Detect which cell encompasses the target text, then output its [X, Y] center coordinate. 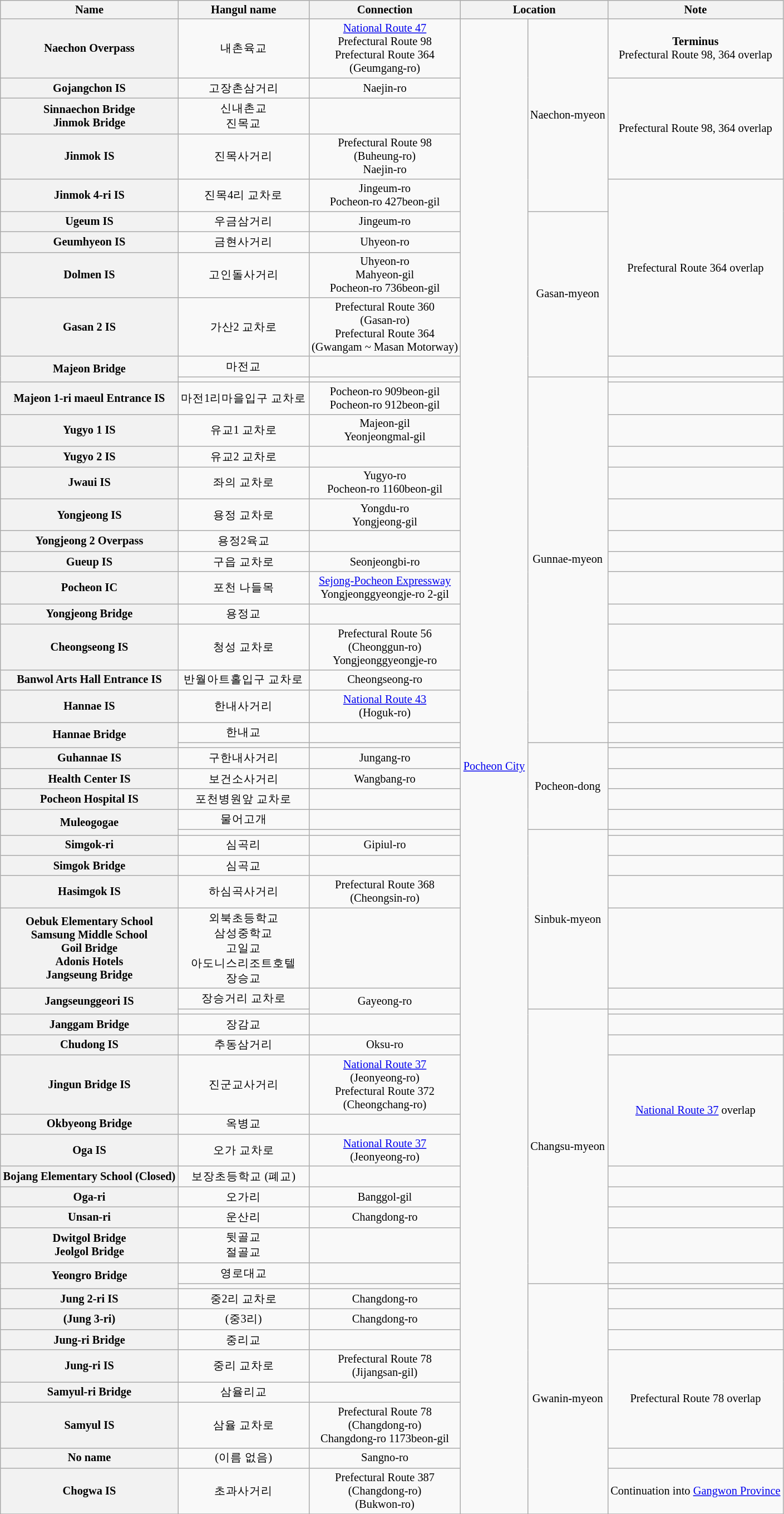
Samyul-ri Bridge [89, 1392]
Yugyo-roPocheon-ro 1160beon-gil [385, 483]
물어고개 [244, 819]
Chudong IS [89, 1044]
보건소사거리 [244, 778]
(Jung 3-ri) [89, 1319]
Prefectural Route 98(Buheung-ro)Naejin-ro [385, 156]
Gwanin-myeon [568, 1398]
Sejong-Pocheon ExpresswayYongjeonggyeongje-ro 2-gil [385, 588]
내촌육교 [244, 48]
Connection [385, 9]
Location [534, 9]
Jungang-ro [385, 758]
Prefectural Route 78(Jijangsan-gil) [385, 1366]
청성 교차로 [244, 647]
National Route 37(Jeonyeong-ro)Prefectural Route 372(Cheongchang-ro) [385, 1084]
고장촌삼거리 [244, 88]
Gipiul-ro [385, 845]
진목4리 교차로 [244, 195]
마전교 [244, 366]
Unsan-ri [89, 1217]
용정교 [244, 613]
심곡교 [244, 865]
Note [696, 9]
Muleogogae [89, 822]
옥병교 [244, 1124]
Pocheon-ro 909beon-gilPocheon-ro 912beon-gil [385, 398]
Banwol Arts Hall Entrance IS [89, 680]
하심곡사거리 [244, 892]
추동삼거리 [244, 1044]
Majeon Bridge [89, 369]
Yeongro Bridge [89, 1276]
Gunnae-myeon [568, 560]
Prefectural Route 78(Changdong-ro)Changdong-ro 1173beon-gil [385, 1425]
장승거리 교차로 [244, 999]
포천 나들목 [244, 588]
포천병원앞 교차로 [244, 799]
초과사거리 [244, 1491]
Hangul name [244, 9]
Pocheon-dong [568, 786]
Banggol-gil [385, 1197]
Majeon-gilYeonjeongmal-gil [385, 430]
금현사거리 [244, 242]
Oebuk Elementary SchoolSamsung Middle SchoolGoil BridgeAdonis HotelsJangseung Bridge [89, 948]
Dolmen IS [89, 275]
삼율 교차로 [244, 1425]
Yongjeong 2 Overpass [89, 541]
유교1 교차로 [244, 430]
Yongjeong Bridge [89, 613]
중리 교차로 [244, 1366]
용정 교차로 [244, 515]
Okbyeong Bridge [89, 1124]
National Route 37 overlap [696, 1110]
Jangseunggeori IS [89, 1001]
Yongjeong IS [89, 515]
중리교 [244, 1339]
Jingun Bridge IS [89, 1084]
가산2 교차로 [244, 327]
오가리 [244, 1197]
진목사거리 [244, 156]
Sinbuk-myeon [568, 919]
Gayeong-ro [385, 1001]
Pocheon IC [89, 588]
운산리 [244, 1217]
마전1리마을입구 교차로 [244, 398]
Health Center IS [89, 778]
Hannae IS [89, 706]
Prefectural Route 56(Cheonggun-ro)Yongjeonggyeongje-ro [385, 647]
Bojang Elementary School (Closed) [89, 1177]
구읍 교차로 [244, 561]
Gasan 2 IS [89, 327]
Dwitgol BridgeJeolgol Bridge [89, 1245]
Sangno-ro [385, 1458]
Prefectural Route 387(Changdong-ro)(Bukwon-ro) [385, 1491]
반월아트홀입구 교차로 [244, 680]
Yugyo 2 IS [89, 456]
용정2육교 [244, 541]
(중3리) [244, 1319]
유교2 교차로 [244, 456]
Changsu-myeon [568, 1146]
Uhyeon-roMahyeon-gilPocheon-ro 736beon-gil [385, 275]
Oga IS [89, 1150]
Jung 2-ri IS [89, 1299]
영로대교 [244, 1274]
진군교사거리 [244, 1084]
Gasan-myeon [568, 294]
Pocheon City [494, 766]
Jung-ri Bridge [89, 1339]
Cheongseong-ro [385, 680]
Ugeum IS [89, 222]
Name [89, 9]
Yugyo 1 IS [89, 430]
구한내사거리 [244, 758]
심곡리 [244, 845]
Jung-ri IS [89, 1366]
뒷골교절골교 [244, 1245]
Jinmok 4-ri IS [89, 195]
TerminusPrefectural Route 98, 364 overlap [696, 48]
Prefectural Route 360(Gasan-ro)Prefectural Route 364(Gwangam ~ Masan Motorway) [385, 327]
Sinnaechon BridgeJinmok Bridge [89, 116]
Yongdu-roYongjeong-gil [385, 515]
Prefectural Route 78 overlap [696, 1399]
중2리 교차로 [244, 1299]
Gojangchon IS [89, 88]
Guhannae IS [89, 758]
Naechon-myeon [568, 115]
삼율리교 [244, 1392]
오가 교차로 [244, 1150]
보장초등학교 (폐교) [244, 1177]
Jwaui IS [89, 483]
Uhyeon-ro [385, 242]
National Route 37(Jeonyeong-ro) [385, 1150]
한내교 [244, 733]
Jinmok IS [89, 156]
Wangbang-ro [385, 778]
Jingeum-roPocheon-ro 427beon-gil [385, 195]
Simgok-ri [89, 845]
National Route 47Prefectural Route 98Prefectural Route 364(Geumgang-ro) [385, 48]
Hannae Bridge [89, 735]
장감교 [244, 1024]
Hasimgok IS [89, 892]
Janggam Bridge [89, 1024]
Jingeum-ro [385, 222]
Prefectural Route 368(Cheongsin-ro) [385, 892]
Gueup IS [89, 561]
Continuation into Gangwon Province [696, 1491]
Cheongseong IS [89, 647]
Naejin-ro [385, 88]
National Route 43(Hoguk-ro) [385, 706]
한내사거리 [244, 706]
Samyul IS [89, 1425]
우금삼거리 [244, 222]
신내촌교진목교 [244, 116]
Seonjeongbi-ro [385, 561]
Oga-ri [89, 1197]
Chogwa IS [89, 1491]
Majeon 1-ri maeul Entrance IS [89, 398]
(이름 없음) [244, 1458]
고인돌사거리 [244, 275]
Prefectural Route 364 overlap [696, 268]
외북초등학교삼성중학교고일교아도니스리조트호텔장승교 [244, 948]
Simgok Bridge [89, 865]
No name [89, 1458]
Pocheon Hospital IS [89, 799]
Naechon Overpass [89, 48]
좌의 교차로 [244, 483]
Prefectural Route 98, 364 overlap [696, 129]
Oksu-ro [385, 1044]
Geumhyeon IS [89, 242]
